From the cell containing the given text, extract its center point as (X, Y) coordinate. 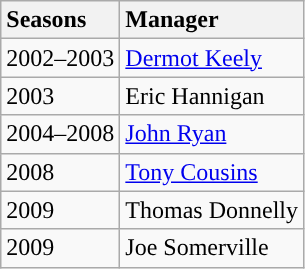
2003 (60, 96)
Joe Somerville (212, 248)
2004–2008 (60, 134)
Manager (212, 20)
Thomas Donnelly (212, 210)
John Ryan (212, 134)
Dermot Keely (212, 58)
Seasons (60, 20)
Eric Hannigan (212, 96)
2002–2003 (60, 58)
2008 (60, 172)
Tony Cousins (212, 172)
